Detect which cell encompasses the target text, then output its (X, Y) center coordinate. 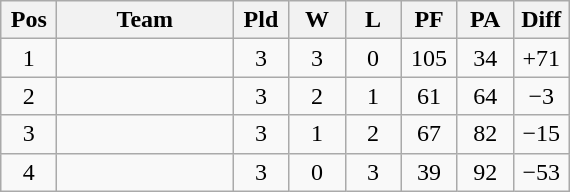
92 (485, 172)
82 (485, 134)
PA (485, 20)
Team (145, 20)
105 (429, 58)
W (317, 20)
61 (429, 96)
−3 (541, 96)
4 (29, 172)
PF (429, 20)
−15 (541, 134)
67 (429, 134)
34 (485, 58)
Diff (541, 20)
Pos (29, 20)
+71 (541, 58)
−53 (541, 172)
64 (485, 96)
Pld (261, 20)
39 (429, 172)
L (373, 20)
